From the cell containing the given text, extract its center point as (X, Y) coordinate. 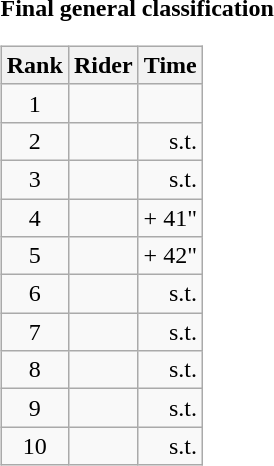
4 (34, 217)
2 (34, 141)
+ 41" (170, 217)
9 (34, 408)
7 (34, 332)
Rider (103, 65)
1 (34, 103)
6 (34, 294)
Time (170, 65)
+ 42" (170, 256)
8 (34, 370)
Rank (34, 65)
3 (34, 179)
5 (34, 256)
10 (34, 446)
